Search for the cell housing the specified text and yield its (x, y) center coordinate. 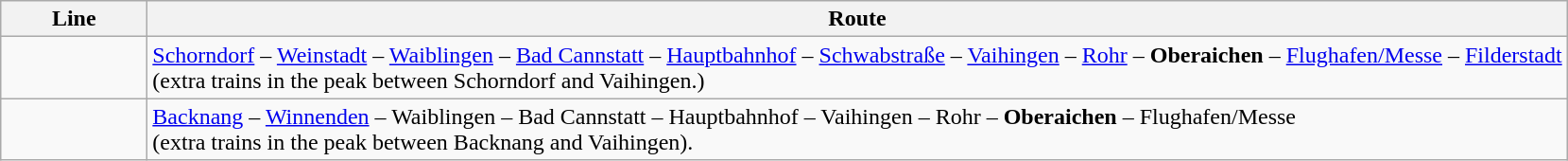
Route (857, 19)
Line (74, 19)
